For the text-containing cell, return its midpoint in (x, y) coordinate format. 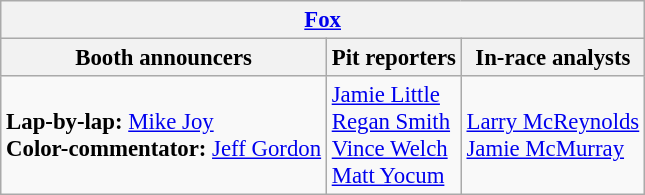
In-race analysts (552, 58)
Booth announcers (164, 58)
Lap-by-lap: Mike JoyColor-commentator: Jeff Gordon (164, 136)
Jamie LittleRegan SmithVince WelchMatt Yocum (394, 136)
Pit reporters (394, 58)
Fox (323, 20)
Larry McReynoldsJamie McMurray (552, 136)
